Return [X, Y] of the center of cell containing provided text 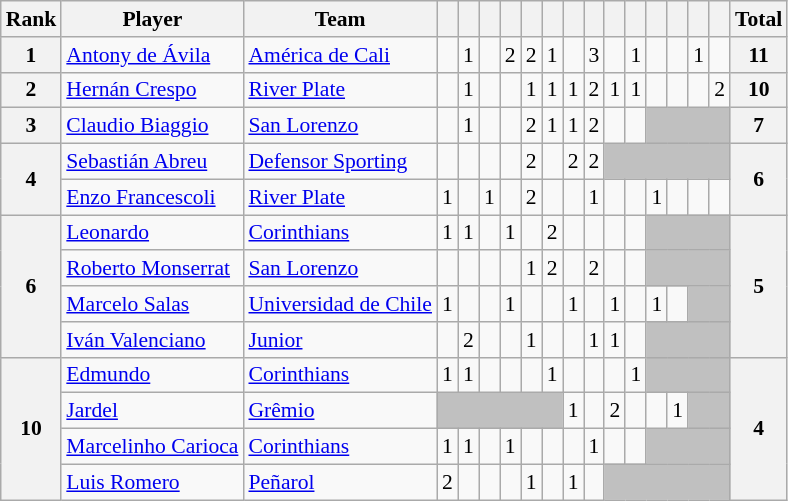
Leonardo [152, 233]
Grêmio [340, 411]
Total [758, 19]
Luis Romero [152, 482]
Junior [340, 340]
Hernán Crespo [152, 90]
11 [758, 55]
América de Cali [340, 55]
Sebastián Abreu [152, 162]
Marcelo Salas [152, 304]
Marcelinho Carioca [152, 447]
Roberto Monserrat [152, 269]
5 [758, 286]
Edmundo [152, 375]
Universidad de Chile [340, 304]
Jardel [152, 411]
Antony de Ávila [152, 55]
Enzo Francescoli [152, 197]
Claudio Biaggio [152, 126]
Peñarol [340, 482]
Rank [32, 19]
Team [340, 19]
Iván Valenciano [152, 340]
7 [758, 126]
Player [152, 19]
Defensor Sporting [340, 162]
